For the text-containing cell, return its midpoint in [X, Y] coordinate format. 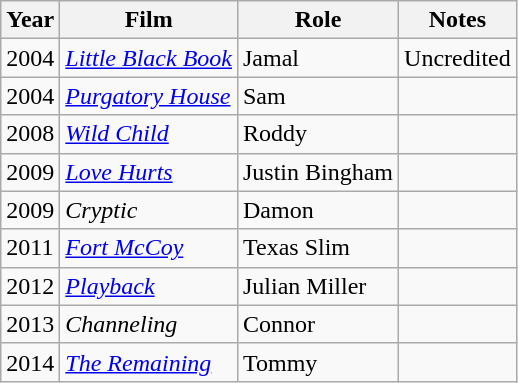
Cryptic [149, 210]
Role [318, 20]
Love Hurts [149, 172]
Julian Miller [318, 286]
Uncredited [458, 58]
Sam [318, 96]
2013 [30, 324]
2008 [30, 134]
Jamal [318, 58]
2012 [30, 286]
Wild Child [149, 134]
Year [30, 20]
Channeling [149, 324]
2014 [30, 362]
Playback [149, 286]
Damon [318, 210]
Purgatory House [149, 96]
Little Black Book [149, 58]
2011 [30, 248]
Notes [458, 20]
Texas Slim [318, 248]
Film [149, 20]
Tommy [318, 362]
Fort McCoy [149, 248]
Justin Bingham [318, 172]
Connor [318, 324]
Roddy [318, 134]
The Remaining [149, 362]
